For the text-containing cell, return its midpoint in (x, y) coordinate format. 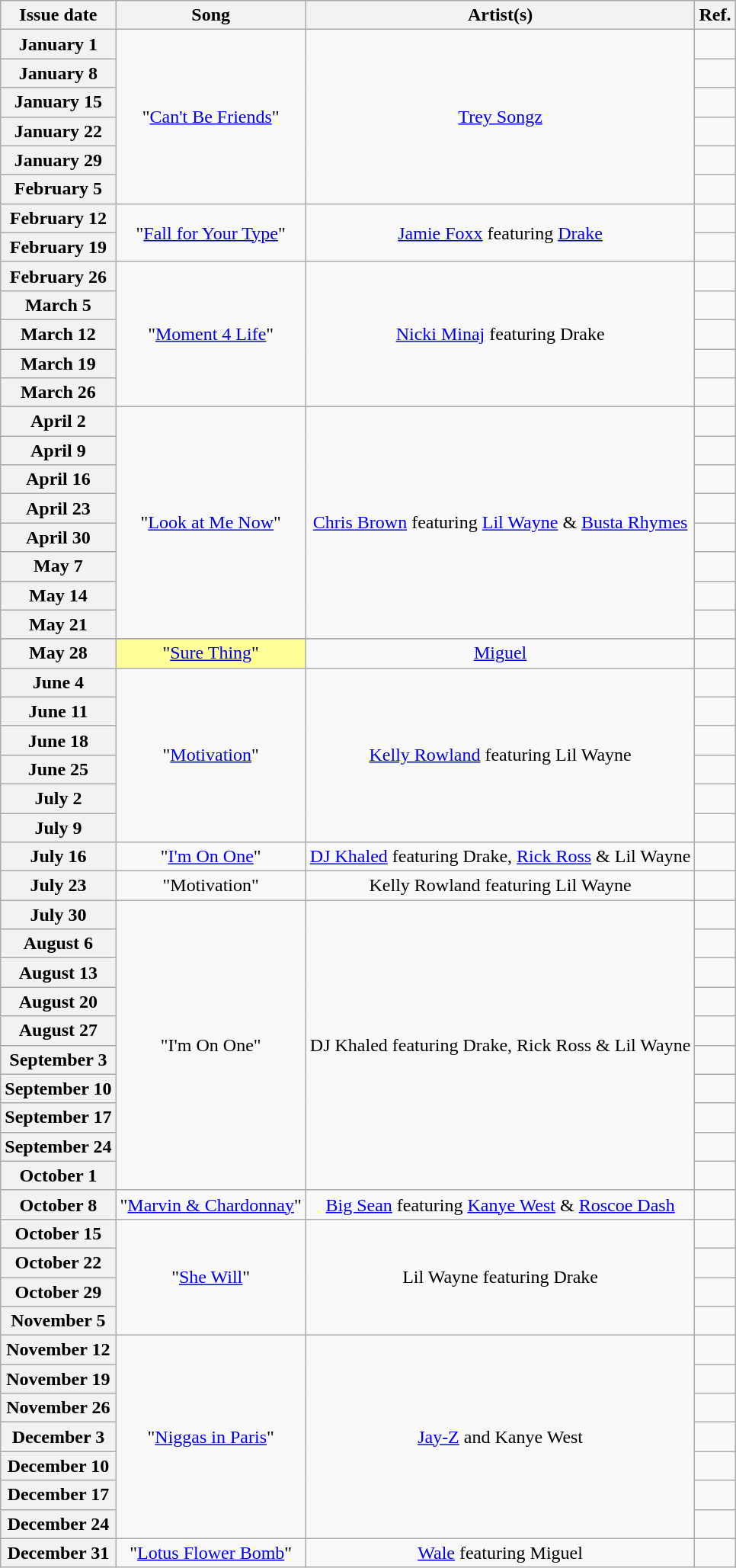
December 31 (58, 1553)
May 14 (58, 595)
Nicki Minaj featuring Drake (500, 334)
February 26 (58, 276)
February 19 (58, 247)
March 26 (58, 393)
Artist(s) (500, 15)
March 19 (58, 364)
October 15 (58, 1233)
September 10 (58, 1089)
January 1 (58, 44)
"Can't Be Friends" (210, 117)
"She Will" (210, 1277)
Jay-Z and Kanye West (500, 1437)
August 13 (58, 973)
October 8 (58, 1204)
August 27 (58, 1031)
April 30 (58, 537)
June 25 (58, 769)
September 3 (58, 1060)
"Look at Me Now" (210, 523)
July 23 (58, 886)
July 9 (58, 827)
August 20 (58, 1002)
April 9 (58, 451)
Big Sean featuring Kanye West & Roscoe Dash (500, 1204)
March 12 (58, 334)
February 5 (58, 189)
Wale featuring Miguel (500, 1553)
June 4 (58, 682)
April 16 (58, 479)
May 7 (58, 566)
November 5 (58, 1321)
Chris Brown featuring Lil Wayne & Busta Rhymes (500, 523)
"Moment 4 Life" (210, 334)
September 24 (58, 1146)
December 3 (58, 1437)
April 23 (58, 508)
Ref. (715, 15)
"Niggas in Paris" (210, 1437)
Issue date (58, 15)
Trey Songz (500, 117)
October 1 (58, 1175)
January 29 (58, 160)
"Fall for Your Type" (210, 232)
December 24 (58, 1524)
November 19 (58, 1379)
December 10 (58, 1466)
January 22 (58, 131)
March 5 (58, 305)
October 22 (58, 1262)
Song (210, 15)
Lil Wayne featuring Drake (500, 1277)
May 21 (58, 624)
October 29 (58, 1292)
"Lotus Flower Bomb" (210, 1553)
January 15 (58, 102)
September 17 (58, 1117)
December 17 (58, 1495)
July 2 (58, 798)
June 11 (58, 711)
July 30 (58, 915)
Jamie Foxx featuring Drake (500, 232)
February 12 (58, 218)
Miguel (500, 653)
July 16 (58, 857)
April 2 (58, 422)
"Marvin & Chardonnay" (210, 1204)
November 12 (58, 1350)
November 26 (58, 1408)
June 18 (58, 740)
"Sure Thing" (210, 653)
January 8 (58, 73)
August 6 (58, 944)
May 28 (58, 653)
